Return (X, Y) of the center of cell containing provided text 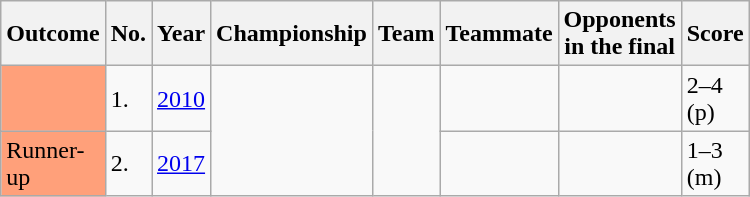
Team (406, 34)
Year (182, 34)
1. (128, 98)
2010 (182, 98)
Teammate (499, 34)
2017 (182, 164)
2. (128, 164)
1–3 (m) (715, 164)
Opponents in the final (620, 34)
Championship (292, 34)
2–4 (p) (715, 98)
Outcome (53, 34)
Runner-up (53, 164)
Score (715, 34)
No. (128, 34)
